Identify which cell holds the provided text, then report its (X, Y) central coordinate. 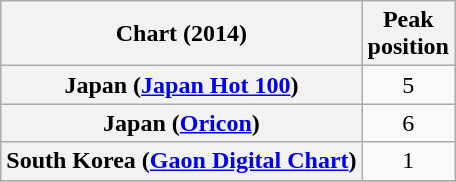
5 (408, 85)
Peakposition (408, 34)
6 (408, 123)
South Korea (Gaon Digital Chart) (182, 161)
Chart (2014) (182, 34)
1 (408, 161)
Japan (Oricon) (182, 123)
Japan (Japan Hot 100) (182, 85)
